For the text-containing cell, return its midpoint in (x, y) coordinate format. 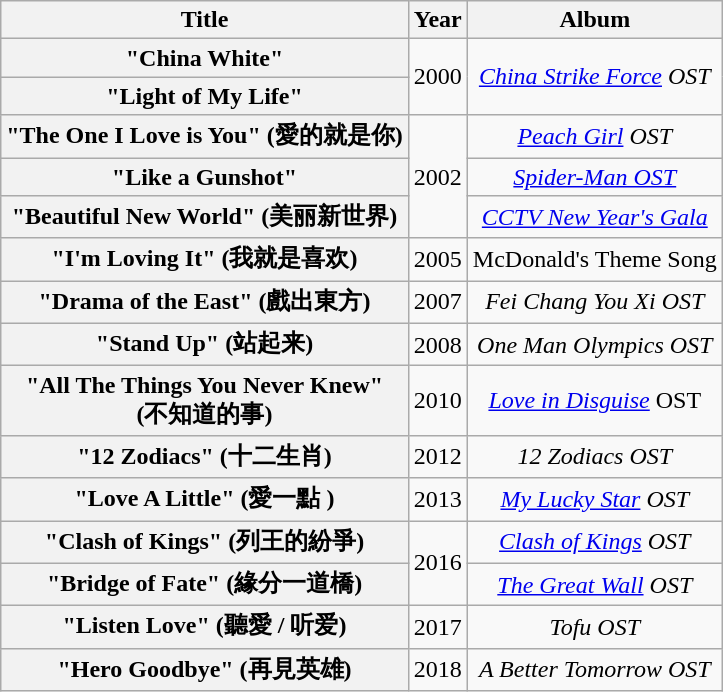
"Drama of the East" (戲出東方) (205, 302)
2016 (438, 562)
2007 (438, 302)
"I'm Loving It" (我就是喜欢) (205, 260)
"China White" (205, 58)
2010 (438, 401)
Year (438, 20)
My Lucky Star OST (594, 500)
Fei Chang You Xi OST (594, 302)
"Bridge of Fate" (緣分一道橋) (205, 584)
"12 Zodiacs" (十二生肖) (205, 456)
2000 (438, 77)
McDonald's Theme Song (594, 260)
Album (594, 20)
12 Zodiacs OST (594, 456)
"Clash of Kings" (列王的紛爭) (205, 542)
Love in Disguise OST (594, 401)
"The One I Love is You" (愛的就是你) (205, 136)
CCTV New Year's Gala (594, 218)
2018 (438, 670)
A Better Tomorrow OST (594, 670)
"Hero Goodbye" (再見英雄) (205, 670)
Tofu OST (594, 628)
"Light of My Life" (205, 96)
"Love A Little" (愛一點 ) (205, 500)
2005 (438, 260)
2008 (438, 344)
2012 (438, 456)
Spider-Man OST (594, 177)
2017 (438, 628)
Clash of Kings OST (594, 542)
One Man Olympics OST (594, 344)
Title (205, 20)
"Stand Up" (站起来) (205, 344)
China Strike Force OST (594, 77)
"Beautiful New World" (美丽新世界) (205, 218)
"Listen Love" (聽愛 / 听爱) (205, 628)
The Great Wall OST (594, 584)
Peach Girl OST (594, 136)
"Like a Gunshot" (205, 177)
2002 (438, 176)
"All The Things You Never Knew"(不知道的事) (205, 401)
2013 (438, 500)
